For the text-containing cell, return its midpoint in (x, y) coordinate format. 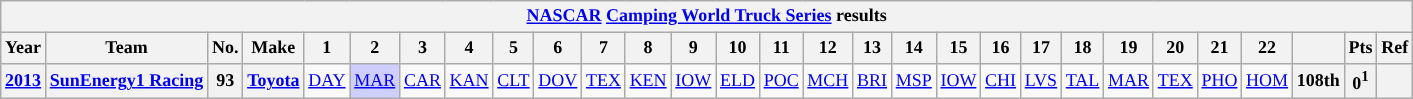
CHI (1001, 81)
CLT (514, 81)
HOM (1268, 81)
DAY (327, 81)
18 (1082, 48)
Team (126, 48)
SunEnergy1 Racing (126, 81)
10 (738, 48)
POC (781, 81)
8 (648, 48)
16 (1001, 48)
No. (226, 48)
Toyota (274, 81)
22 (1268, 48)
7 (604, 48)
DOV (558, 81)
6 (558, 48)
93 (226, 81)
3 (423, 48)
15 (958, 48)
5 (514, 48)
ELD (738, 81)
BRI (872, 81)
1 (327, 48)
Year (24, 48)
12 (828, 48)
Make (274, 48)
Pts (1360, 48)
2 (375, 48)
KEN (648, 81)
21 (1220, 48)
14 (914, 48)
9 (694, 48)
11 (781, 48)
MSP (914, 81)
20 (1175, 48)
LVS (1040, 81)
PHO (1220, 81)
MCH (828, 81)
13 (872, 48)
NASCAR Camping World Truck Series results (707, 16)
19 (1129, 48)
CAR (423, 81)
TAL (1082, 81)
4 (469, 48)
108th (1318, 81)
01 (1360, 81)
Ref (1395, 48)
KAN (469, 81)
17 (1040, 48)
2013 (24, 81)
